Locate the cell with the specified text and output its (X, Y) center coordinate. 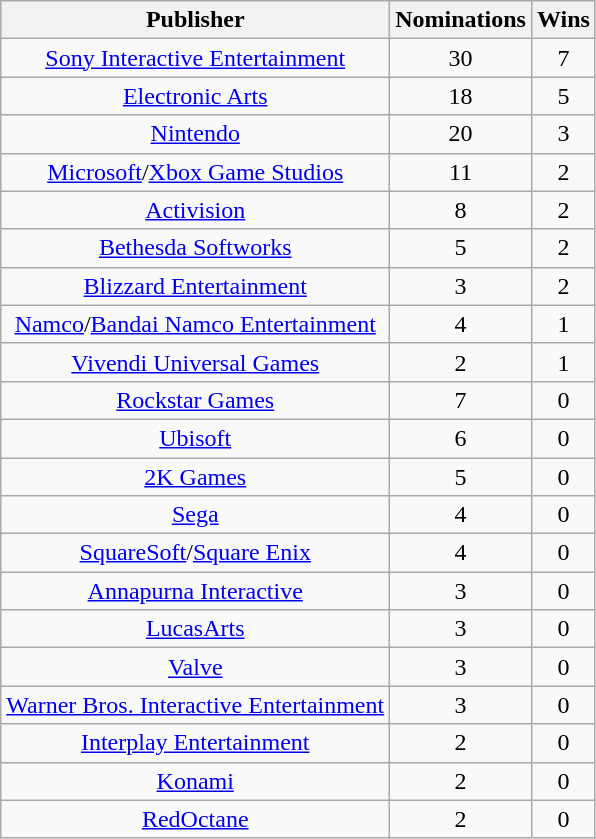
LucasArts (196, 629)
Nintendo (196, 134)
18 (461, 96)
Konami (196, 781)
30 (461, 58)
2K Games (196, 477)
Vivendi Universal Games (196, 362)
20 (461, 134)
Warner Bros. Interactive Entertainment (196, 705)
Microsoft/Xbox Game Studios (196, 172)
Sega (196, 515)
Nominations (461, 20)
Wins (563, 20)
Blizzard Entertainment (196, 286)
Sony Interactive Entertainment (196, 58)
Valve (196, 667)
6 (461, 438)
Rockstar Games (196, 400)
Annapurna Interactive (196, 591)
Electronic Arts (196, 96)
8 (461, 210)
Ubisoft (196, 438)
11 (461, 172)
Bethesda Softworks (196, 248)
SquareSoft/Square Enix (196, 553)
Interplay Entertainment (196, 743)
Publisher (196, 20)
Activision (196, 210)
RedOctane (196, 819)
Namco/Bandai Namco Entertainment (196, 324)
